Locate the cell with the specified text and output its [X, Y] center coordinate. 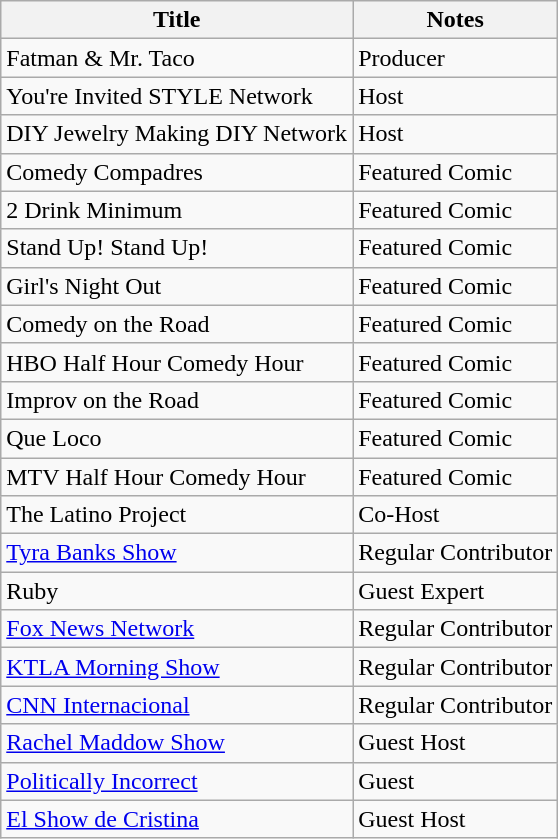
Producer [456, 58]
Politically Incorrect [177, 781]
Comedy Compadres [177, 172]
CNN Internacional [177, 705]
Ruby [177, 591]
HBO Half Hour Comedy Hour [177, 362]
KTLA Morning Show [177, 667]
Fatman & Mr. Taco [177, 58]
Co-Host [456, 515]
Guest [456, 781]
Rachel Maddow Show [177, 743]
Improv on the Road [177, 400]
Tyra Banks Show [177, 553]
Girl's Night Out [177, 286]
Fox News Network [177, 629]
Que Loco [177, 438]
You're Invited STYLE Network [177, 96]
El Show de Cristina [177, 819]
Title [177, 20]
Stand Up! Stand Up! [177, 248]
Guest Expert [456, 591]
2 Drink Minimum [177, 210]
MTV Half Hour Comedy Hour [177, 477]
DIY Jewelry Making DIY Network [177, 134]
Comedy on the Road [177, 324]
The Latino Project [177, 515]
Notes [456, 20]
